Pinpoint the cell where the given text exists, returning its [x, y] midpoint coordinate. 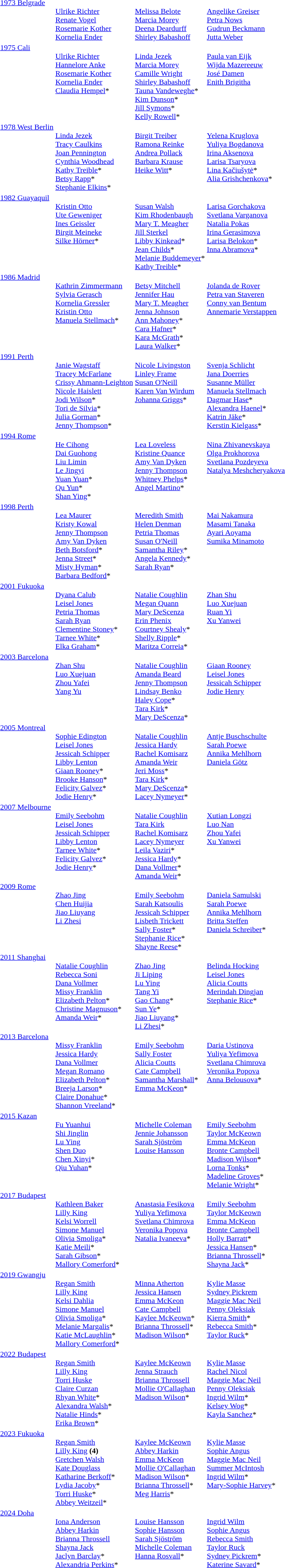
Regan SmithLilly KingKelsi DahliaSimone ManuelOlivia Smoliga*Melanie Margalis*Katie McLaughlin*Mallory Comerford* [94, 1309]
Emily SeebohmSarah KatsoulisJessicah SchipperLisbeth TrickettSally Foster*Stephanie Rice*Shayne Reese* [170, 916]
Ulrike RichterHannelore AnkeRosemarie KotherKornelia EnderClaudia Hempel* [94, 82]
Kaylee McKeownJenna StrauchBrianna ThrossellMollie O'CallaghanMadison Wilson* [170, 1388]
Birgit TreiberRamona ReinkeAndrea PollackBarbara KrauseHeike Witt* [170, 157]
Susan WalshKim RhodenbaughMary T. MeagherJill SterkelLibby Kinkead*Jean Childs*Melanie Buddemeyer*Kathy Treible* [170, 232]
Kristin OttoUte GewenigerInes GeisslerBirgit MeinekeSilke Hörner* [94, 232]
Sophie EdingtonLeisel JonesJessicah SchipperLibby LentonGiaan Rooney*Brooke Hanson*Felicity Galvez*Jodie Henry* [94, 762]
Kaylee McKeownAbbey HarkinEmma McKeonMollie O'CallaghanMadison Wilson*Brianna Throssell*Meg Harris* [170, 1468]
Emily SeebohmLeisel JonesJessicah SchipperLibby LentonTarnee White*Felicity Galvez*Jodie Henry* [94, 841]
Janie WagstaffTracey McFarlaneCrissy Ahmann-LeightonNicole HaislettJodi Wilson*Tori de Silvia*Julia Gorman*Jenny Thompson* [94, 391]
Natalie CoughlinRebecca SoniDana VollmerMissy FranklinElizabeth Pelton*Christine Magnuson*Amanda Weir* [94, 992]
Nicole LivingstonLinley FrameSusan O'NeillKaren Van WirdumJohanna Griggs* [170, 391]
Natalie CoughlinTara KirkRachel KomisarzLacey NymeyerLeila Vaziri*Jessica Hardy*Dana Vollmer*Amanda Weir* [170, 841]
Dyana CalubLeisel JonesPetria ThomasSarah RyanClementine Stoney*Tarnee White*Elka Graham* [94, 616]
Missy FranklinJessica HardyDana VollmerMegan RomanoElizabeth Pelton*Breeja Larson*Claire Donahue*Shannon Vreeland* [94, 1071]
Minna AthertonJessica HansenEmma McKeonCate CampbellKaylee McKeown*Brianna Throssell*Madison Wilson* [170, 1309]
Linda JezekMarcia MoreyCamille WrightShirley BabashoffTauna Vandeweghe*Kim Dunson*Jill Symons*Kelly Rowell* [170, 82]
Michelle ColemanJennie JohanssonSarah SjöströmLouise Hansson [170, 1150]
Natalie CoughlinJessica HardyRachel KomisarzAmanda WeirJeri Moss*Tara Kirk*Mary DeScenza*Lacey Nymeyer* [170, 762]
Betsy MitchellJennifer HauMary T. MeagherJenna JohnsonAnn Mahoney*Cara Hafner*Kara McGrath*Laura Walker* [170, 311]
Meredith SmithHelen DenmanPetria ThomasSusan O'NeillSamantha Riley*Angela Kennedy*Sarah Ryan* [170, 541]
Natalie CoughlinAmanda BeardJenny ThompsonLindsay BenkoHaley Cope*Tara Kirk*Mary DeScenza* [170, 687]
Emily SeebohmSally FosterAlicia CouttsCate CampbellSamantha Marshall*Emma McKeon* [170, 1071]
Zhan ShuLuo XuejuanZhou YafeiYang Yu [94, 687]
Kathleen BakerLilly KingKelsi WorrellSimone ManuelOlivia Smoliga*Katie Meili*Sarah Gibson*Mallory Comerford* [94, 1230]
Lea LovelessKristine QuanceAmy Van DykenJenny ThompsonWhitney Phelps*Angel Martino* [170, 466]
Kathrin ZimmermannSylvia GeraschKornelia GresslerKristin OttoManuela Stellmach* [94, 311]
Regan SmithLilly King (4)Gretchen WalshKate DouglassKatharine Berkoff*Lydia Jacoby*Torri Huske*Abbey Weitzeil* [94, 1468]
Fu YuanhuiShi JinglinLu YingShen DuoChen Xinyi*Qiu Yuhan* [94, 1150]
Lea MaurerKristy KowalJenny ThompsonAmy Van DykenBeth Botsford*Jenna Street*Misty Hyman*Barbara Bedford* [94, 541]
Linda JezekTracy CaulkinsJoan PenningtonCynthia WoodheadKathy Treible*Betsy Rapp*Stephanie Elkins* [94, 157]
He CihongDai GuohongLiu LiminLe JingyiYuan Yuan*Qu Yun*Shan Ying* [94, 466]
Regan SmithLilly KingTorri HuskeClaire CurzanRhyan White*Alexandra Walsh*Natalie Hinds*Erika Brown* [94, 1388]
Zhao JingJi LipingLu YingTang YiGao Chang*Sun Ye*Jiao Liuyang*Li Zhesi* [170, 992]
Natalie CoughlinMegan QuannMary DeScenzaErin PhenixCourtney Shealy*Shelly Ripple*Maritza Correia* [170, 616]
Anastasia FesikovaYuliya YefimovaSvetlana ChimrovaVeronika PopovaNatalia Ivaneeva* [170, 1230]
Zhao JingChen HuijiaJiao LiuyangLi Zhesi [94, 916]
